Pinpoint the cell where the given text exists, returning its [X, Y] midpoint coordinate. 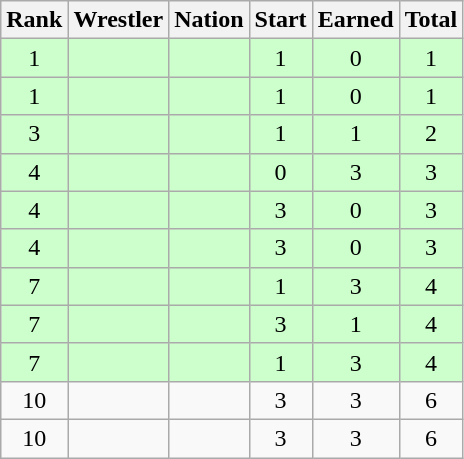
Wrestler [118, 20]
Earned [356, 20]
Nation [209, 20]
Total [431, 20]
Start [280, 20]
Rank [34, 20]
2 [431, 134]
